Scan for the cell matching the given text and deliver its (x, y) coordinate at center. 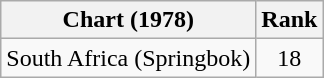
South Africa (Springbok) (128, 58)
Chart (1978) (128, 20)
Rank (290, 20)
18 (290, 58)
